Scan for the cell matching the given text and deliver its [x, y] coordinate at center. 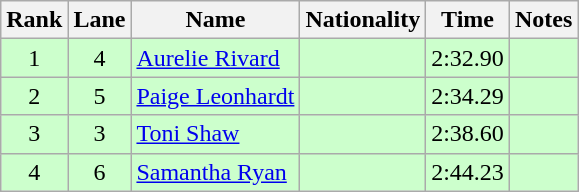
Name [216, 20]
6 [100, 172]
Lane [100, 20]
2:44.23 [468, 172]
Samantha Ryan [216, 172]
2:32.90 [468, 58]
2:34.29 [468, 96]
Toni Shaw [216, 134]
Aurelie Rivard [216, 58]
Rank [34, 20]
2 [34, 96]
Time [468, 20]
1 [34, 58]
Nationality [363, 20]
Paige Leonhardt [216, 96]
5 [100, 96]
2:38.60 [468, 134]
Notes [543, 20]
